From the cell containing the given text, extract its center point as (X, Y) coordinate. 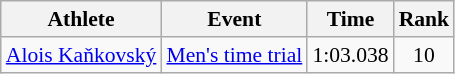
10 (424, 55)
Athlete (82, 19)
1:03.038 (350, 55)
Men's time trial (234, 55)
Rank (424, 19)
Time (350, 19)
Event (234, 19)
Alois Kaňkovský (82, 55)
